Return the [x, y] coordinate for the center point of the cell that contains the specified text.  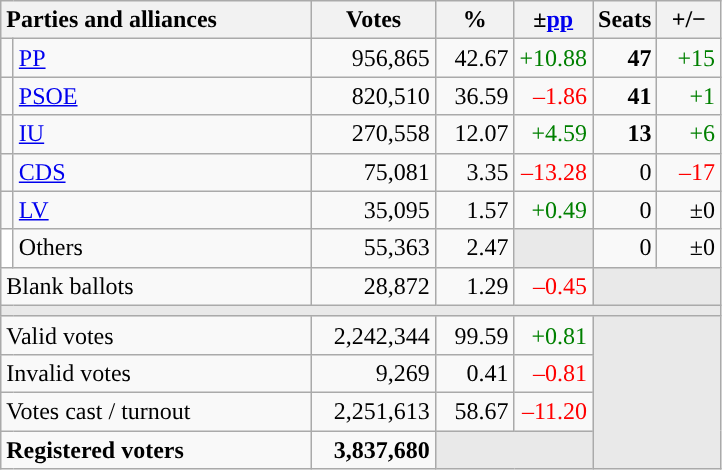
Invalid votes [156, 373]
IU [162, 134]
PSOE [162, 96]
28,872 [374, 286]
+15 [689, 58]
–1.86 [554, 96]
99.59 [474, 335]
3,837,680 [374, 449]
+0.49 [554, 210]
+0.81 [554, 335]
9,269 [374, 373]
12.07 [474, 134]
1.29 [474, 286]
Parties and alliances [156, 20]
Seats [625, 20]
35,095 [374, 210]
CDS [162, 172]
75,081 [374, 172]
Votes [374, 20]
Registered voters [156, 449]
+4.59 [554, 134]
47 [625, 58]
+10.88 [554, 58]
55,363 [374, 248]
LV [162, 210]
Others [162, 248]
0.41 [474, 373]
42.67 [474, 58]
Votes cast / turnout [156, 411]
41 [625, 96]
Valid votes [156, 335]
+1 [689, 96]
–0.45 [554, 286]
+6 [689, 134]
Blank ballots [156, 286]
3.35 [474, 172]
270,558 [374, 134]
+/− [689, 20]
820,510 [374, 96]
2,251,613 [374, 411]
1.57 [474, 210]
–11.20 [554, 411]
–17 [689, 172]
–0.81 [554, 373]
–13.28 [554, 172]
36.59 [474, 96]
956,865 [374, 58]
% [474, 20]
2,242,344 [374, 335]
58.67 [474, 411]
2.47 [474, 248]
PP [162, 58]
13 [625, 134]
±pp [554, 20]
